From the cell containing the given text, extract its center point as (x, y) coordinate. 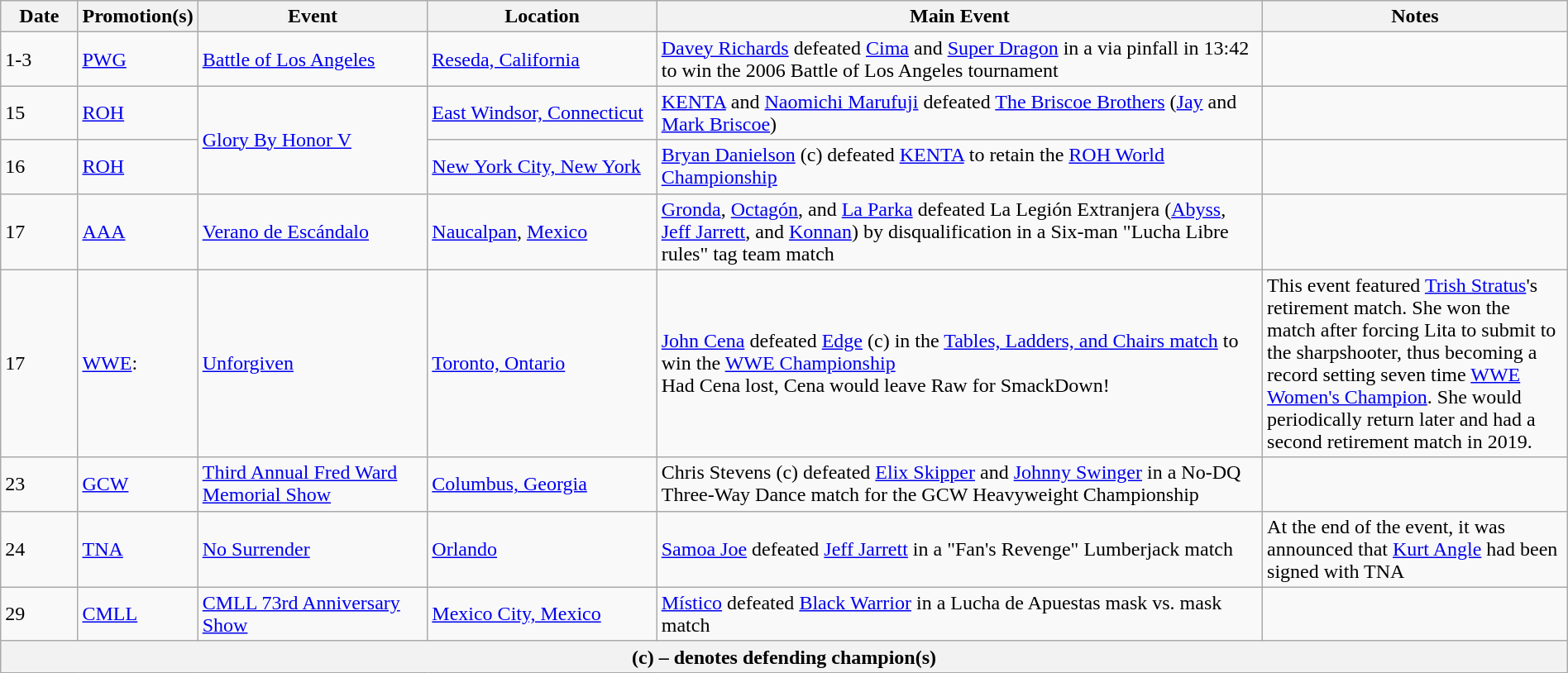
CMLL (137, 613)
PWG (137, 60)
Date (40, 17)
23 (40, 484)
Third Annual Fred Ward Memorial Show (313, 484)
Verano de Escándalo (313, 231)
Event (313, 17)
TNA (137, 549)
No Surrender (313, 549)
15 (40, 112)
(c) – denotes defending champion(s) (784, 656)
WWE: (137, 364)
At the end of the event, it was announced that Kurt Angle had been signed with TNA (1416, 549)
AAA (137, 231)
Main Event (959, 17)
Notes (1416, 17)
KENTA and Naomichi Marufuji defeated The Briscoe Brothers (Jay and Mark Briscoe) (959, 112)
Samoa Joe defeated Jeff Jarrett in a "Fan's Revenge" Lumberjack match (959, 549)
Naucalpan, Mexico (543, 231)
16 (40, 167)
Bryan Danielson (c) defeated KENTA to retain the ROH World Championship (959, 167)
GCW (137, 484)
Reseda, California (543, 60)
Mexico City, Mexico (543, 613)
East Windsor, Connecticut (543, 112)
New York City, New York (543, 167)
Davey Richards defeated Cima and Super Dragon in a via pinfall in 13:42 to win the 2006 Battle of Los Angeles tournament (959, 60)
Místico defeated Black Warrior in a Lucha de Apuestas mask vs. mask match (959, 613)
Promotion(s) (137, 17)
Chris Stevens (c) defeated Elix Skipper and Johnny Swinger in a No-DQ Three-Way Dance match for the GCW Heavyweight Championship (959, 484)
Glory By Honor V (313, 140)
Location (543, 17)
Toronto, Ontario (543, 364)
Unforgiven (313, 364)
Battle of Los Angeles (313, 60)
CMLL 73rd Anniversary Show (313, 613)
29 (40, 613)
John Cena defeated Edge (c) in the Tables, Ladders, and Chairs match to win the WWE ChampionshipHad Cena lost, Cena would leave Raw for SmackDown! (959, 364)
1-3 (40, 60)
24 (40, 549)
Orlando (543, 549)
Columbus, Georgia (543, 484)
